Output the (X, Y) coordinate of the center of the cell containing the given text.  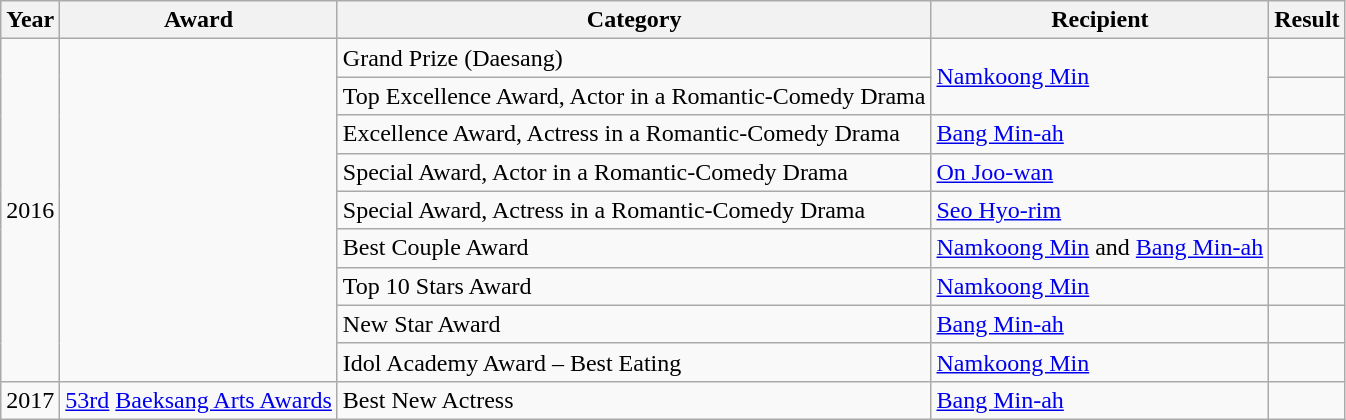
Best New Actress (634, 400)
Recipient (1100, 20)
Result (1307, 20)
On Joo-wan (1100, 172)
Best Couple Award (634, 248)
Seo Hyo-rim (1100, 210)
Excellence Award, Actress in a Romantic-Comedy Drama (634, 134)
Special Award, Actor in a Romantic-Comedy Drama (634, 172)
Top Excellence Award, Actor in a Romantic-Comedy Drama (634, 96)
53rd Baeksang Arts Awards (199, 400)
New Star Award (634, 324)
Year (30, 20)
Idol Academy Award – Best Eating (634, 362)
Category (634, 20)
Namkoong Min and Bang Min-ah (1100, 248)
2016 (30, 210)
Award (199, 20)
2017 (30, 400)
Top 10 Stars Award (634, 286)
Grand Prize (Daesang) (634, 58)
Special Award, Actress in a Romantic-Comedy Drama (634, 210)
